Extract the [X, Y] coordinate from the center of the cell holding the provided text.  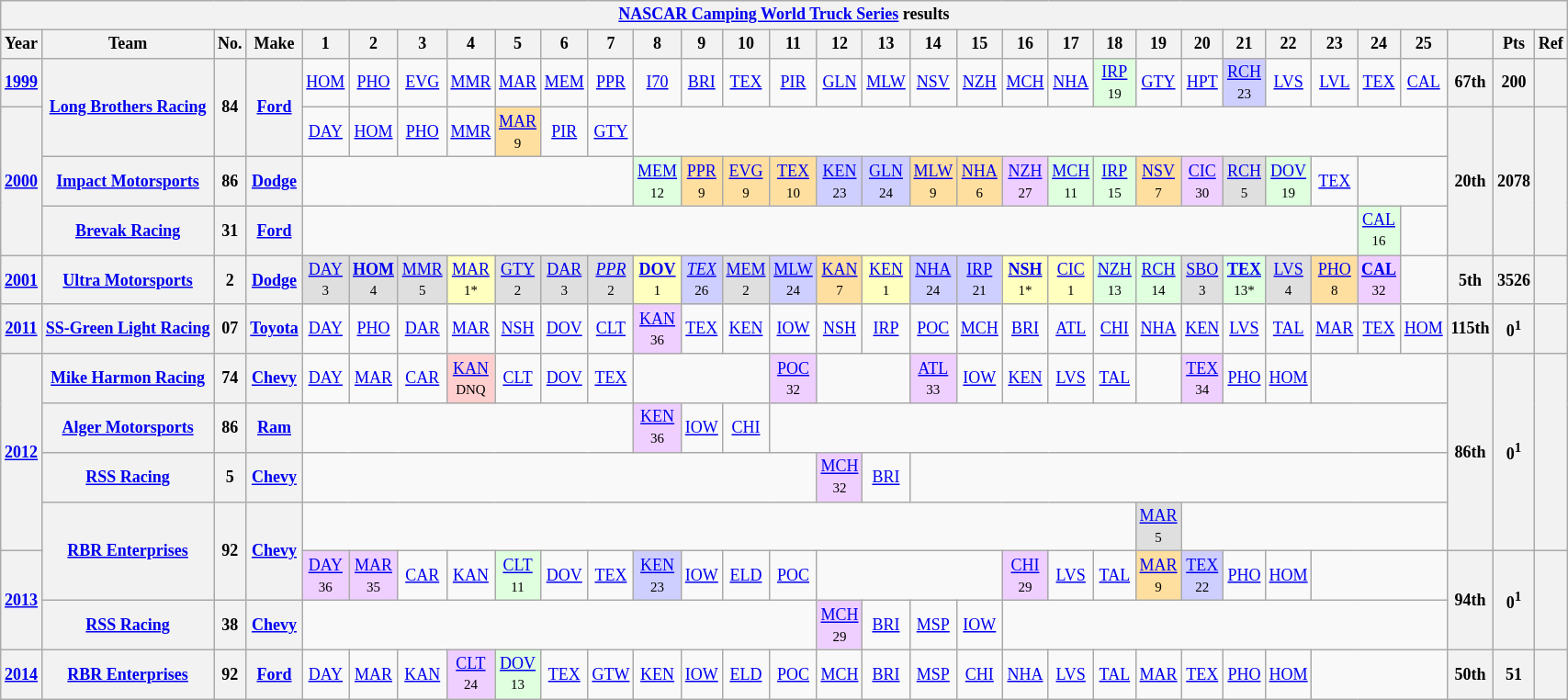
13 [886, 44]
SS-Green Light Racing [127, 329]
22 [1288, 44]
ATL [1071, 329]
ATL33 [933, 378]
KEN36 [658, 428]
NSH1* [1025, 280]
4 [470, 44]
MAR35 [374, 576]
MAR1* [470, 280]
Team [127, 44]
NHA24 [933, 280]
PHO8 [1335, 280]
25 [1424, 44]
DAR [423, 329]
DAY36 [325, 576]
1999 [22, 83]
MLW [886, 83]
Brevak Racing [127, 231]
MEM12 [658, 181]
RCH23 [1245, 83]
Toyota [274, 329]
NHA6 [979, 181]
TEX22 [1202, 576]
LVS4 [1288, 280]
CAL [1424, 83]
PPR9 [702, 181]
MLW24 [794, 280]
200 [1514, 83]
Make [274, 44]
3 [423, 44]
Ref [1551, 44]
MCH29 [840, 625]
12 [840, 44]
24 [1380, 44]
TEX26 [702, 280]
DOV13 [518, 674]
2011 [22, 329]
8 [658, 44]
LVL [1335, 83]
CLT24 [470, 674]
6 [564, 44]
5th [1470, 280]
2078 [1514, 182]
2000 [22, 182]
11 [794, 44]
SBO3 [1202, 280]
IRP15 [1115, 181]
IRP21 [979, 280]
RCH5 [1245, 181]
I70 [658, 83]
Mike Harmon Racing [127, 378]
94th [1470, 601]
Alger Motorsports [127, 428]
GTY2 [518, 280]
DAR3 [564, 280]
84 [230, 107]
TEX13* [1245, 280]
21 [1245, 44]
HOM4 [374, 280]
GLN [840, 83]
23 [1335, 44]
Long Brothers Racing [127, 107]
115th [1470, 329]
17 [1071, 44]
MCH32 [840, 477]
15 [979, 44]
MLW9 [933, 181]
KAN7 [840, 280]
20th [1470, 182]
NZH [979, 83]
DAY3 [325, 280]
NZH13 [1115, 280]
2014 [22, 674]
TEX10 [794, 181]
3526 [1514, 280]
Impact Motorsports [127, 181]
MEM2 [746, 280]
2013 [22, 601]
31 [230, 231]
7 [611, 44]
18 [1115, 44]
2012 [22, 452]
16 [1025, 44]
20 [1202, 44]
PPR [611, 83]
MEM [564, 83]
50th [1470, 674]
POC32 [794, 378]
IRP19 [1115, 83]
No. [230, 44]
GLN24 [886, 181]
CIC30 [1202, 181]
Pts [1514, 44]
DOV1 [658, 280]
07 [230, 329]
NSV7 [1158, 181]
NZH27 [1025, 181]
19 [1158, 44]
Ultra Motorsports [127, 280]
KAN36 [658, 329]
EVG9 [746, 181]
1 [325, 44]
IRP [886, 329]
9 [702, 44]
CAL32 [1380, 280]
CIC1 [1071, 280]
14 [933, 44]
Ram [274, 428]
38 [230, 625]
2001 [22, 280]
CHI29 [1025, 576]
MMR5 [423, 280]
EVG [423, 83]
CAL16 [1380, 231]
TEX34 [1202, 378]
Year [22, 44]
KANDNQ [470, 378]
MAR5 [1158, 526]
PPR2 [611, 280]
86th [1470, 452]
67th [1470, 83]
MCH11 [1071, 181]
74 [230, 378]
NASCAR Camping World Truck Series results [784, 15]
51 [1514, 674]
CLT11 [518, 576]
HPT [1202, 83]
RCH14 [1158, 280]
GTW [611, 674]
NSV [933, 83]
DOV19 [1288, 181]
KEN1 [886, 280]
10 [746, 44]
